Output the [X, Y] coordinate of the center of the cell containing the given text.  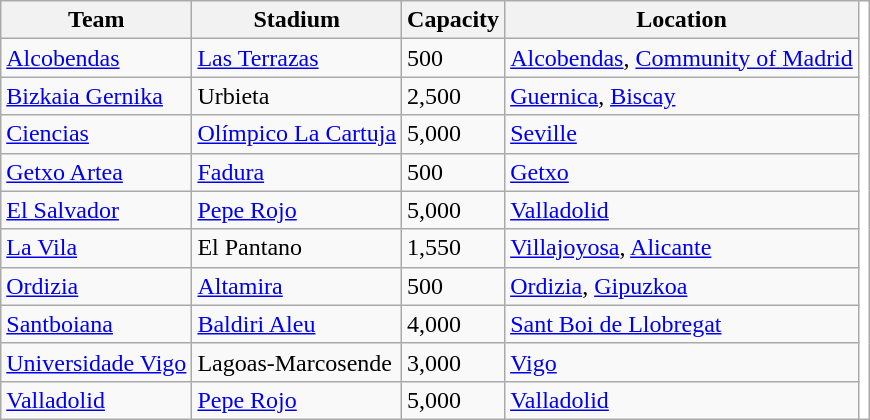
Guernica, Biscay [682, 96]
Fadura [297, 172]
1,550 [454, 248]
Urbieta [297, 96]
4,000 [454, 324]
Stadium [297, 20]
Alcobendas, Community of Madrid [682, 58]
Las Terrazas [297, 58]
Bizkaia Gernika [96, 96]
Seville [682, 134]
Team [96, 20]
Capacity [454, 20]
Ordizia [96, 286]
Sant Boi de Llobregat [682, 324]
La Vila [96, 248]
Vigo [682, 362]
Ordizia, Gipuzkoa [682, 286]
Getxo Artea [96, 172]
Getxo [682, 172]
Universidade Vigo [96, 362]
Ciencias [96, 134]
Location [682, 20]
2,500 [454, 96]
Olímpico La Cartuja [297, 134]
Alcobendas [96, 58]
3,000 [454, 362]
Lagoas-Marcosende [297, 362]
El Pantano [297, 248]
Villajoyosa, Alicante [682, 248]
El Salvador [96, 210]
Baldiri Aleu [297, 324]
Santboiana [96, 324]
Altamira [297, 286]
